Scan for the cell matching the given text and deliver its [x, y] coordinate at center. 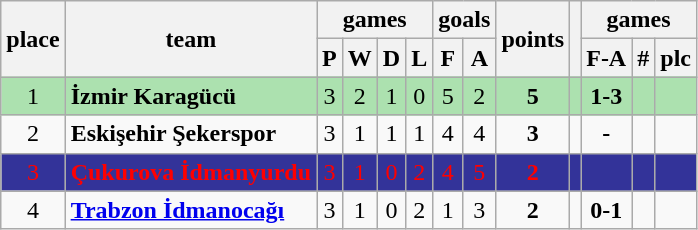
İzmir Karagücü [190, 96]
- [606, 134]
goals [464, 20]
# [644, 58]
Eskişehir Şekerspor [190, 134]
points [533, 39]
plc [676, 58]
Trabzon İdmanocağı [190, 210]
Çukurova İdmanyurdu [190, 172]
P [330, 58]
F-A [606, 58]
W [360, 58]
D [391, 58]
place [33, 39]
F [448, 58]
L [420, 58]
A [480, 58]
1-3 [606, 96]
0-1 [606, 210]
team [190, 39]
